From the cell containing the given text, extract its center point as [x, y] coordinate. 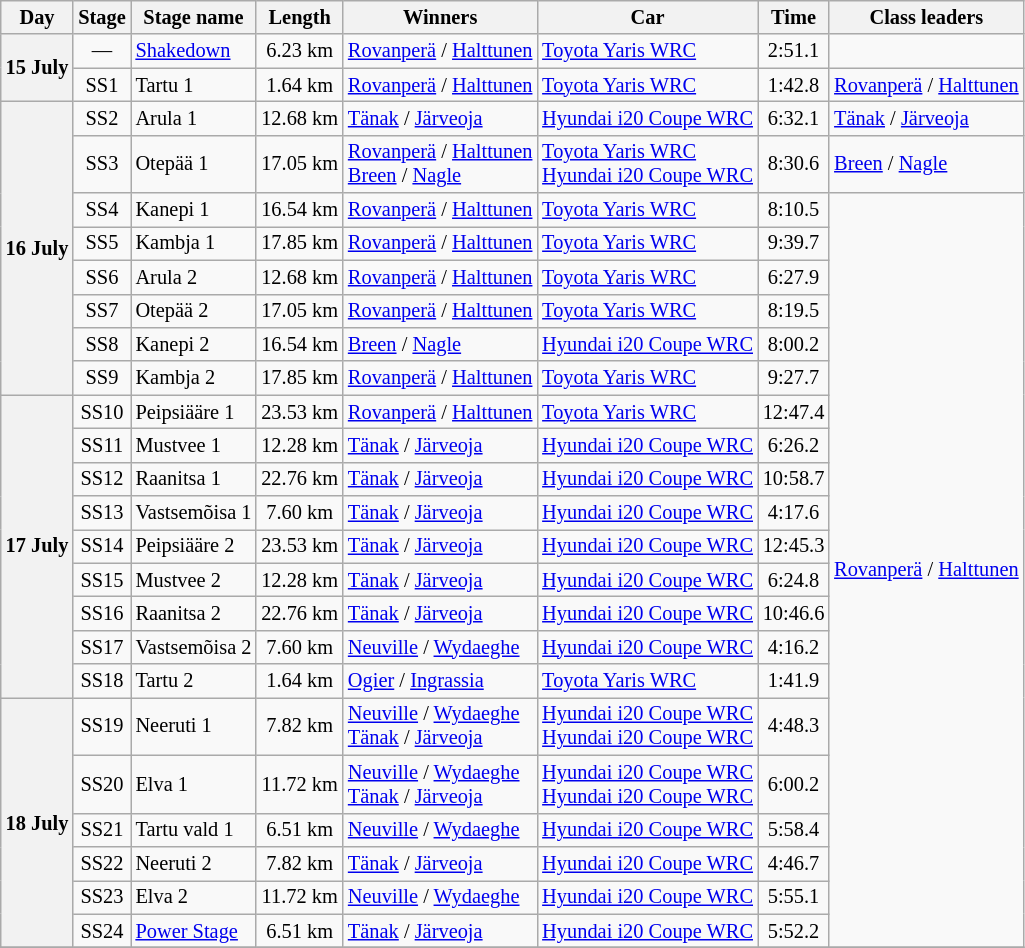
Mustvee 2 [194, 580]
6:26.2 [794, 445]
10:58.7 [794, 479]
Mustvee 1 [194, 445]
SS3 [102, 164]
Tartu 2 [194, 681]
Raanitsa 1 [194, 479]
Stage name [194, 17]
Arula 1 [194, 118]
Rovanperä / HalttunenBreen / Nagle [440, 164]
SS2 [102, 118]
SS7 [102, 311]
SS24 [102, 931]
17 July [38, 546]
4:48.3 [794, 726]
1:41.9 [794, 681]
Kanepi 1 [194, 210]
Car [648, 17]
Elva 1 [194, 784]
Class leaders [926, 17]
SS14 [102, 546]
Power Stage [194, 931]
4:16.2 [794, 647]
6:32.1 [794, 118]
SS19 [102, 726]
SS17 [102, 647]
18 July [38, 822]
SS8 [102, 344]
15 July [38, 68]
SS10 [102, 412]
16 July [38, 248]
Tartu 1 [194, 85]
SS21 [102, 830]
8:10.5 [794, 210]
Otepää 1 [194, 164]
SS12 [102, 479]
12:47.4 [794, 412]
Stage [102, 17]
Tartu vald 1 [194, 830]
Peipsiääre 2 [194, 546]
Toyota Yaris WRCHyundai i20 Coupe WRC [648, 164]
SS15 [102, 580]
SS22 [102, 863]
Day [38, 17]
Shakedown [194, 51]
9:27.7 [794, 378]
Arula 2 [194, 277]
SS1 [102, 85]
SS13 [102, 513]
9:39.7 [794, 243]
Neeruti 2 [194, 863]
8:00.2 [794, 344]
6.23 km [300, 51]
6:00.2 [794, 784]
Kanepi 2 [194, 344]
Vastsemõisa 1 [194, 513]
12:45.3 [794, 546]
6:27.9 [794, 277]
Kambja 2 [194, 378]
4:46.7 [794, 863]
Length [300, 17]
SS16 [102, 613]
SS4 [102, 210]
Neeruti 1 [194, 726]
Peipsiääre 1 [194, 412]
10:46.6 [794, 613]
5:55.1 [794, 897]
SS9 [102, 378]
SS6 [102, 277]
Kambja 1 [194, 243]
— [102, 51]
Time [794, 17]
Raanitsa 2 [194, 613]
8:19.5 [794, 311]
SS20 [102, 784]
Vastsemõisa 2 [194, 647]
SS11 [102, 445]
5:58.4 [794, 830]
SS5 [102, 243]
Winners [440, 17]
SS18 [102, 681]
Elva 2 [194, 897]
4:17.6 [794, 513]
6:24.8 [794, 580]
Otepää 2 [194, 311]
8:30.6 [794, 164]
SS23 [102, 897]
2:51.1 [794, 51]
Ogier / Ingrassia [440, 681]
1:42.8 [794, 85]
5:52.2 [794, 931]
